Scan for the cell matching the given text and deliver its [x, y] coordinate at center. 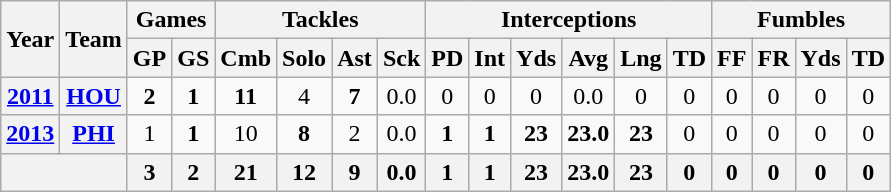
FF [732, 58]
21 [246, 172]
9 [355, 172]
Ast [355, 58]
3 [149, 172]
2011 [30, 96]
Int [490, 58]
2013 [30, 134]
4 [304, 96]
Sck [401, 58]
Cmb [246, 58]
PD [448, 58]
Avg [588, 58]
Team [94, 39]
Interceptions [569, 20]
10 [246, 134]
FR [774, 58]
PHI [94, 134]
HOU [94, 96]
Year [30, 39]
7 [355, 96]
8 [304, 134]
Games [170, 20]
GP [149, 58]
11 [246, 96]
Lng [641, 58]
Solo [304, 58]
GS [194, 58]
12 [304, 172]
Fumbles [802, 20]
Tackles [320, 20]
